Provide the [X, Y] coordinate of the cell's center where the given text is located.  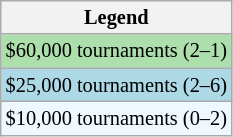
$25,000 tournaments (2–6) [116, 85]
$10,000 tournaments (0–2) [116, 118]
$60,000 tournaments (2–1) [116, 51]
Legend [116, 17]
